Scan for the cell matching the given text and deliver its (X, Y) coordinate at center. 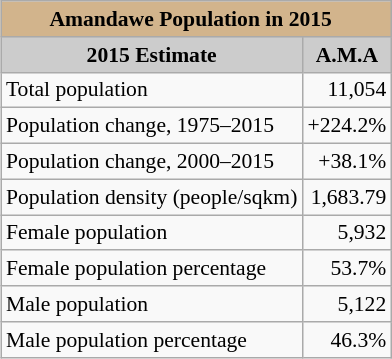
53.7% (346, 268)
1,683.79 (346, 197)
Population change, 1975–2015 (152, 126)
Male population (152, 304)
Population density (people/sqkm) (152, 197)
Total population (152, 90)
46.3% (346, 339)
5,932 (346, 232)
2015 Estimate (152, 54)
Population change, 2000–2015 (152, 161)
+38.1% (346, 161)
A.M.A (346, 54)
Female population percentage (152, 268)
Male population percentage (152, 339)
5,122 (346, 304)
Female population (152, 232)
11,054 (346, 90)
+224.2% (346, 126)
Amandawe Population in 2015 (196, 19)
